For the text-containing cell, return its midpoint in [x, y] coordinate format. 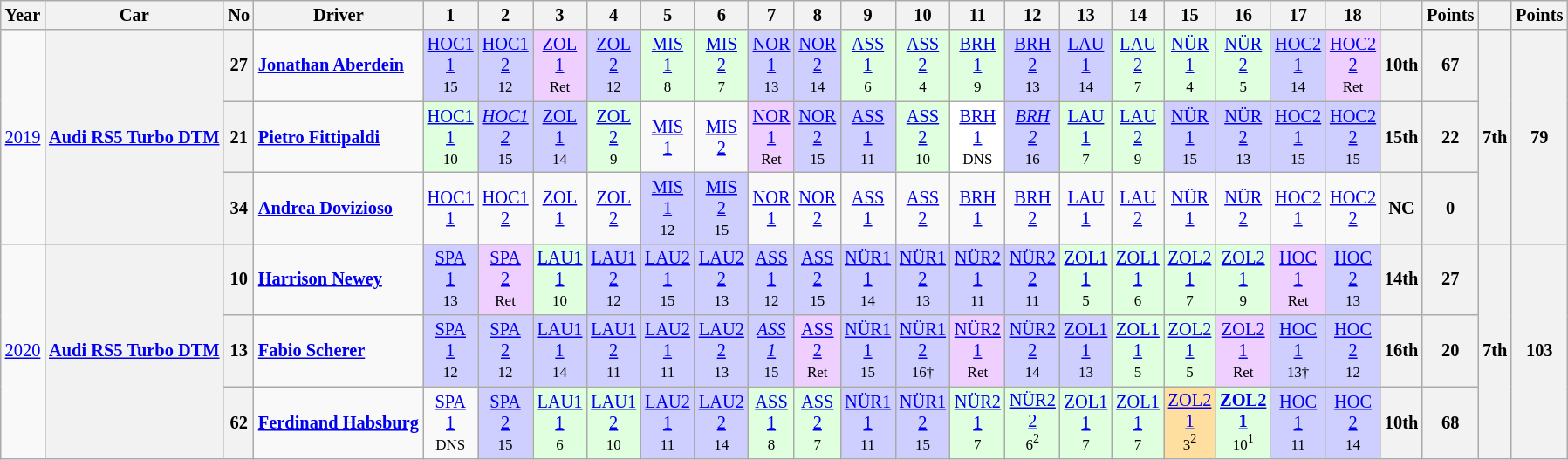
LAU1212 [613, 279]
14 [1138, 15]
Year [23, 15]
Car [134, 15]
LAU27 [1138, 65]
Pietro Fittipaldi [339, 137]
9 [867, 15]
HOC113† [1298, 351]
ZOL21Ret [1243, 351]
NOR2 [817, 208]
LAU29 [1138, 137]
MIS27 [722, 65]
HOC1110 [450, 137]
SPA2Ret [506, 279]
HOC22Ret [1352, 65]
HOC2114 [1298, 65]
HOC214 [1352, 422]
LAU1110 [560, 279]
SPA212 [506, 351]
67 [1450, 65]
NÜR1215 [923, 422]
NOR1 [771, 208]
ZOL21101 [1243, 422]
NÜR2 [1243, 208]
ASS215 [817, 279]
HOC21 [1298, 208]
ASS1 [867, 208]
Jonathan Aberdein [339, 65]
LAU1211 [613, 351]
ZOL1 [560, 208]
NÜR1111 [867, 422]
16th [1401, 351]
ASS16 [867, 65]
LAU1210 [613, 422]
NÜR115 [1190, 137]
HOC1212 [506, 65]
21 [239, 137]
NÜR1115 [867, 351]
ASS112 [771, 279]
ZOL2132 [1190, 422]
15 [1190, 15]
NÜR1114 [867, 279]
NÜR2211 [1033, 279]
HOC2215 [1352, 137]
LAU1114 [560, 351]
NÜR2111 [977, 279]
2019 [23, 136]
NC [1401, 208]
ZOL215 [1190, 351]
HOC212 [1352, 351]
NOR215 [817, 137]
SPA215 [506, 422]
BRH1 [977, 208]
ZOL212 [613, 65]
20 [1450, 351]
ZOL114 [560, 137]
HOC111 [1298, 422]
HOC12 [506, 208]
ZOL217 [1190, 279]
NÜR1216† [923, 351]
ZOL29 [613, 137]
ZOL1Ret [560, 65]
NÜR25 [1243, 65]
HOC11 [450, 208]
HOC22 [1352, 208]
79 [1539, 136]
ZOL219 [1243, 279]
12 [1033, 15]
MIS112 [668, 208]
LAU114 [1086, 65]
ASS111 [867, 137]
SPA1DNS [450, 422]
Andrea Dovizioso [339, 208]
18 [1352, 15]
LAU2 [1138, 208]
6 [722, 15]
ASS24 [923, 65]
3 [560, 15]
NÜR14 [1190, 65]
NÜR2262 [1033, 422]
NOR1Ret [771, 137]
7 [771, 15]
ZOL2 [613, 208]
ASS210 [923, 137]
HOC213 [1352, 279]
HOC1115 [450, 65]
MIS215 [722, 208]
LAU2214 [722, 422]
14th [1401, 279]
HOC1Ret [1298, 279]
2 [506, 15]
LAU1 [1086, 208]
ASS115 [771, 351]
34 [239, 208]
Harrison Newey [339, 279]
LAU17 [1086, 137]
BRH19 [977, 65]
BRH216 [1033, 137]
BRH213 [1033, 65]
5 [668, 15]
MIS1 [668, 137]
LAU2115 [668, 279]
11 [977, 15]
HOC1215 [506, 137]
16 [1243, 15]
HOC2115 [1298, 137]
1 [450, 15]
8 [817, 15]
0 [1450, 208]
Ferdinand Habsburg [339, 422]
2020 [23, 351]
103 [1539, 351]
NÜR21Ret [977, 351]
ASS2Ret [817, 351]
ASS18 [771, 422]
22 [1450, 137]
62 [239, 422]
68 [1450, 422]
BRH2 [1033, 208]
BRH1DNS [977, 137]
NÜR1 [1190, 208]
ASS27 [817, 422]
LAU116 [560, 422]
SPA113 [450, 279]
NÜR213 [1243, 137]
15th [1401, 137]
SPA112 [450, 351]
MIS2 [722, 137]
ZOL116 [1138, 279]
Driver [339, 15]
4 [613, 15]
NÜR1213 [923, 279]
ASS2 [923, 208]
NOR214 [817, 65]
17 [1298, 15]
NÜR217 [977, 422]
No [239, 15]
Fabio Scherer [339, 351]
NOR113 [771, 65]
NÜR2214 [1033, 351]
MIS18 [668, 65]
ZOL1113 [1086, 351]
